Detect which cell encompasses the target text, then output its (x, y) center coordinate. 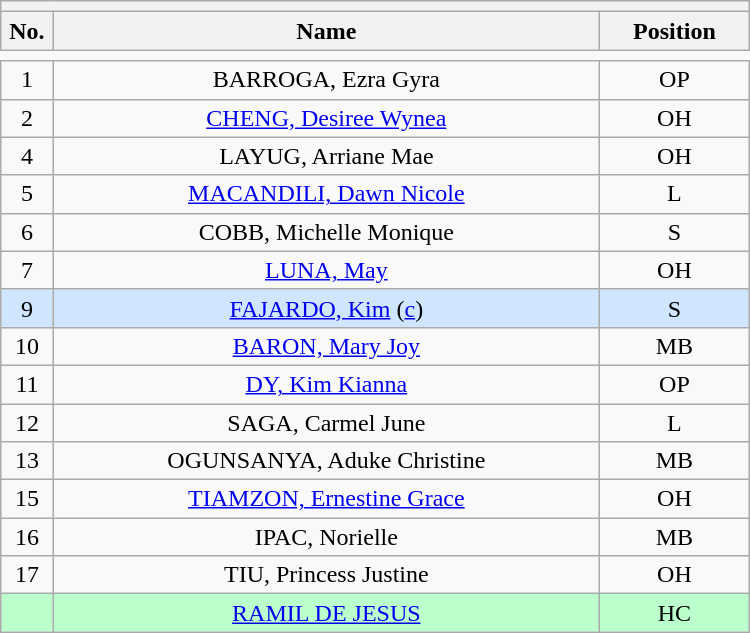
17 (27, 575)
MACANDILI, Dawn Nicole (326, 194)
9 (27, 308)
IPAC, Norielle (326, 537)
5 (27, 194)
10 (27, 346)
16 (27, 537)
4 (27, 156)
1 (27, 80)
CHENG, Desiree Wynea (326, 118)
OGUNSANYA, Aduke Christine (326, 461)
HC (675, 613)
2 (27, 118)
TIAMZON, Ernestine Grace (326, 499)
TIU, Princess Justine (326, 575)
7 (27, 270)
Name (326, 31)
RAMIL DE JESUS (326, 613)
COBB, Michelle Monique (326, 232)
LAYUG, Arriane Mae (326, 156)
SAGA, Carmel June (326, 423)
6 (27, 232)
LUNA, May (326, 270)
DY, Kim Kianna (326, 384)
11 (27, 384)
13 (27, 461)
FAJARDO, Kim (c) (326, 308)
15 (27, 499)
Position (675, 31)
BARON, Mary Joy (326, 346)
BARROGA, Ezra Gyra (326, 80)
No. (27, 31)
12 (27, 423)
